Detect which cell encompasses the target text, then output its [x, y] center coordinate. 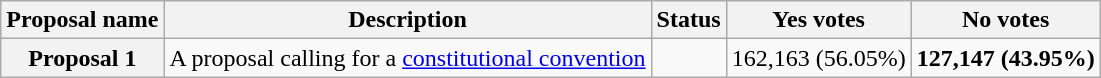
Proposal 1 [82, 58]
Status [688, 20]
Proposal name [82, 20]
A proposal calling for a constitutional convention [408, 58]
Yes votes [818, 20]
Description [408, 20]
162,163 (56.05%) [818, 58]
127,147 (43.95%) [1006, 58]
No votes [1006, 20]
